Detect which cell encompasses the target text, then output its [x, y] center coordinate. 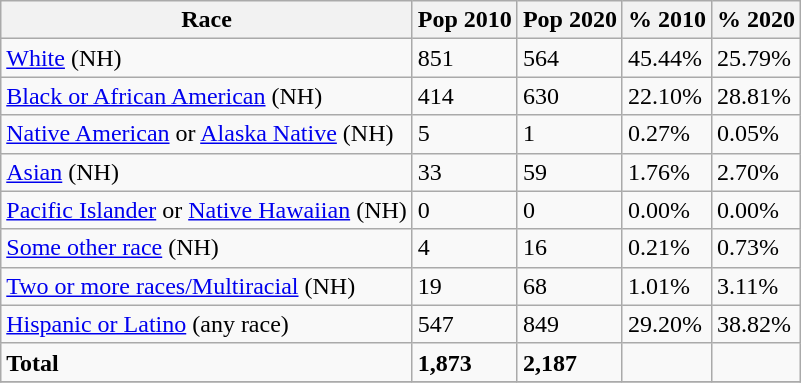
% 2010 [666, 20]
5 [464, 134]
1,873 [464, 362]
% 2020 [756, 20]
38.82% [756, 324]
25.79% [756, 58]
33 [464, 172]
Hispanic or Latino (any race) [207, 324]
0.73% [756, 248]
630 [570, 96]
414 [464, 96]
564 [570, 58]
45.44% [666, 58]
1.76% [666, 172]
Two or more races/Multiracial (NH) [207, 286]
22.10% [666, 96]
851 [464, 58]
547 [464, 324]
Native American or Alaska Native (NH) [207, 134]
1.01% [666, 286]
Black or African American (NH) [207, 96]
849 [570, 324]
28.81% [756, 96]
19 [464, 286]
4 [464, 248]
0.27% [666, 134]
3.11% [756, 286]
29.20% [666, 324]
Pop 2020 [570, 20]
Some other race (NH) [207, 248]
59 [570, 172]
2.70% [756, 172]
0.05% [756, 134]
1 [570, 134]
Asian (NH) [207, 172]
Total [207, 362]
0.21% [666, 248]
68 [570, 286]
Pop 2010 [464, 20]
Race [207, 20]
Pacific Islander or Native Hawaiian (NH) [207, 210]
2,187 [570, 362]
White (NH) [207, 58]
16 [570, 248]
